Determine the (x, y) coordinate at the center of the cell enclosing the given text.  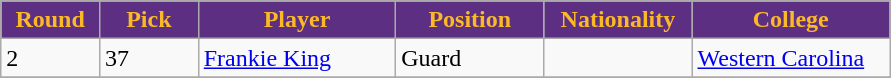
College (791, 20)
Nationality (618, 20)
2 (50, 58)
Pick (148, 20)
Round (50, 20)
Player (296, 20)
Guard (470, 58)
Western Carolina (791, 58)
Position (470, 20)
37 (148, 58)
Frankie King (296, 58)
